Detect which cell encompasses the target text, then output its (X, Y) center coordinate. 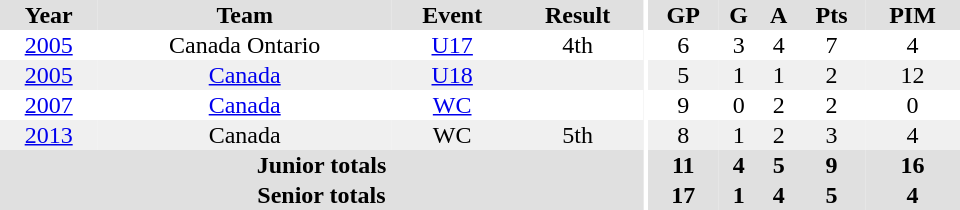
7 (832, 45)
5th (578, 135)
A (778, 15)
Junior totals (322, 165)
12 (912, 75)
16 (912, 165)
G (738, 15)
Senior totals (322, 195)
2007 (48, 105)
6 (684, 45)
Pts (832, 15)
U17 (452, 45)
Canada Ontario (244, 45)
17 (684, 195)
4th (578, 45)
Year (48, 15)
11 (684, 165)
2013 (48, 135)
8 (684, 135)
PIM (912, 15)
GP (684, 15)
Result (578, 15)
Event (452, 15)
U18 (452, 75)
Team (244, 15)
